Provide the [X, Y] coordinate of the cell's center where the given text is located.  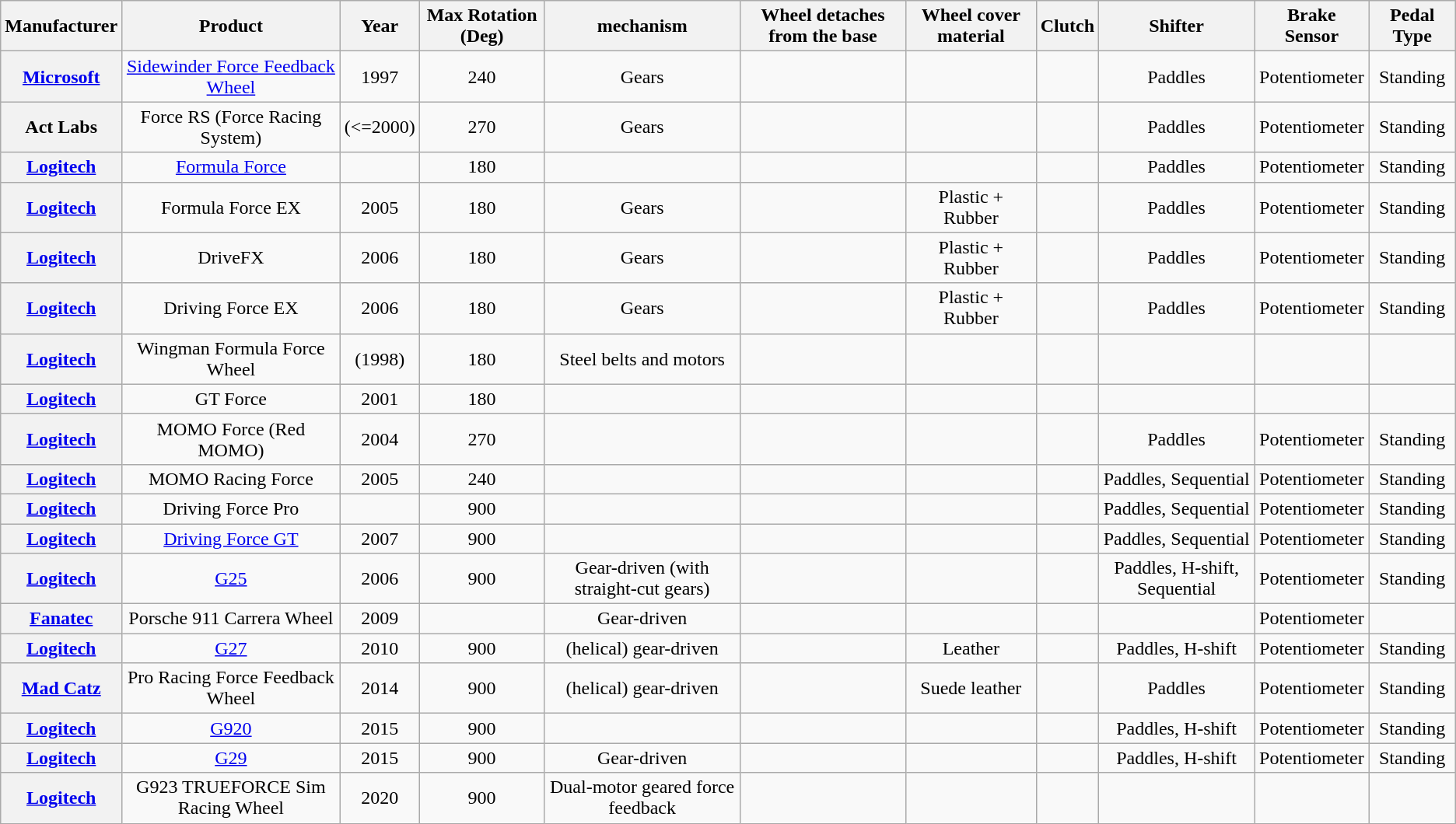
G923 TRUEFORCE Sim Racing Wheel [231, 798]
G920 [231, 728]
Pro Racing Force Feedback Wheel [231, 689]
Steel belts and motors [642, 359]
Suede leather [971, 689]
2020 [380, 798]
Driving Force EX [231, 308]
Wheel cover material [971, 26]
mechanism [642, 26]
2007 [380, 539]
Driving Force Pro [231, 508]
MOMO Force (Red MOMO) [231, 438]
GT Force [231, 399]
Brake Sensor [1311, 26]
2009 [380, 619]
Shifter [1177, 26]
Dual-motor geared force feedback [642, 798]
Wingman Formula Force Wheel [231, 359]
DriveFX [231, 258]
Gear-driven (with straight-cut gears) [642, 578]
(<=2000) [380, 127]
Microsoft [61, 76]
2010 [380, 648]
G29 [231, 758]
Pedal Type [1412, 26]
Formula Force [231, 167]
Max Rotation (Deg) [482, 26]
2004 [380, 438]
Formula Force EX [231, 207]
Sidewinder Force Feedback Wheel [231, 76]
G25 [231, 578]
2001 [380, 399]
1997 [380, 76]
Act Labs [61, 127]
Fanatec [61, 619]
Porsche 911 Carrera Wheel [231, 619]
2014 [380, 689]
Year [380, 26]
Manufacturer [61, 26]
G27 [231, 648]
(1998) [380, 359]
Clutch [1067, 26]
Force RS (Force Racing System) [231, 127]
Paddles, H-shift, Sequential [1177, 578]
MOMO Racing Force [231, 479]
Product [231, 26]
Leather [971, 648]
Wheel detaches from the base [823, 26]
Mad Catz [61, 689]
Driving Force GT [231, 539]
